Provide the [x, y] coordinate of the cell's center where the given text is located.  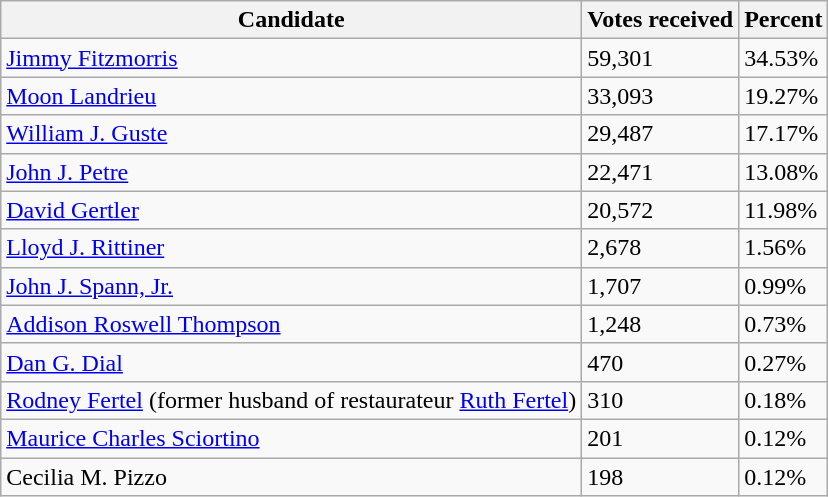
11.98% [784, 210]
20,572 [660, 210]
34.53% [784, 58]
13.08% [784, 172]
Lloyd J. Rittiner [292, 248]
Candidate [292, 20]
Addison Roswell Thompson [292, 324]
17.17% [784, 134]
198 [660, 477]
22,471 [660, 172]
Votes received [660, 20]
0.18% [784, 400]
Moon Landrieu [292, 96]
59,301 [660, 58]
Jimmy Fitzmorris [292, 58]
Percent [784, 20]
201 [660, 438]
John J. Spann, Jr. [292, 286]
John J. Petre [292, 172]
470 [660, 362]
William J. Guste [292, 134]
1,248 [660, 324]
David Gertler [292, 210]
29,487 [660, 134]
310 [660, 400]
Rodney Fertel (former husband of restaurateur Ruth Fertel) [292, 400]
2,678 [660, 248]
0.99% [784, 286]
Maurice Charles Sciortino [292, 438]
0.27% [784, 362]
Cecilia M. Pizzo [292, 477]
1,707 [660, 286]
19.27% [784, 96]
0.73% [784, 324]
Dan G. Dial [292, 362]
1.56% [784, 248]
33,093 [660, 96]
